Pinpoint the cell where the given text exists, returning its [x, y] midpoint coordinate. 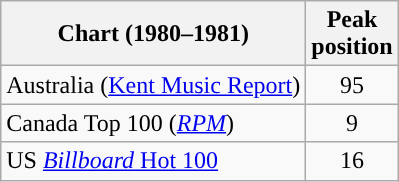
US Billboard Hot 100 [154, 161]
Chart (1980–1981) [154, 34]
16 [352, 161]
95 [352, 85]
Canada Top 100 (RPM) [154, 123]
Australia (Kent Music Report) [154, 85]
Peakposition [352, 34]
9 [352, 123]
